Pinpoint the cell where the given text exists, returning its [X, Y] midpoint coordinate. 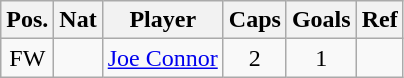
Joe Connor [162, 58]
Caps [254, 20]
FW [28, 58]
1 [321, 58]
Goals [321, 20]
Player [162, 20]
Pos. [28, 20]
Ref [380, 20]
Nat [78, 20]
2 [254, 58]
